For the text-containing cell, return its midpoint in [X, Y] coordinate format. 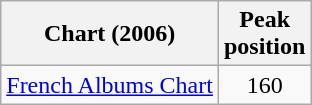
160 [264, 85]
French Albums Chart [110, 85]
Chart (2006) [110, 34]
Peakposition [264, 34]
